Identify which cell holds the provided text, then report its [x, y] central coordinate. 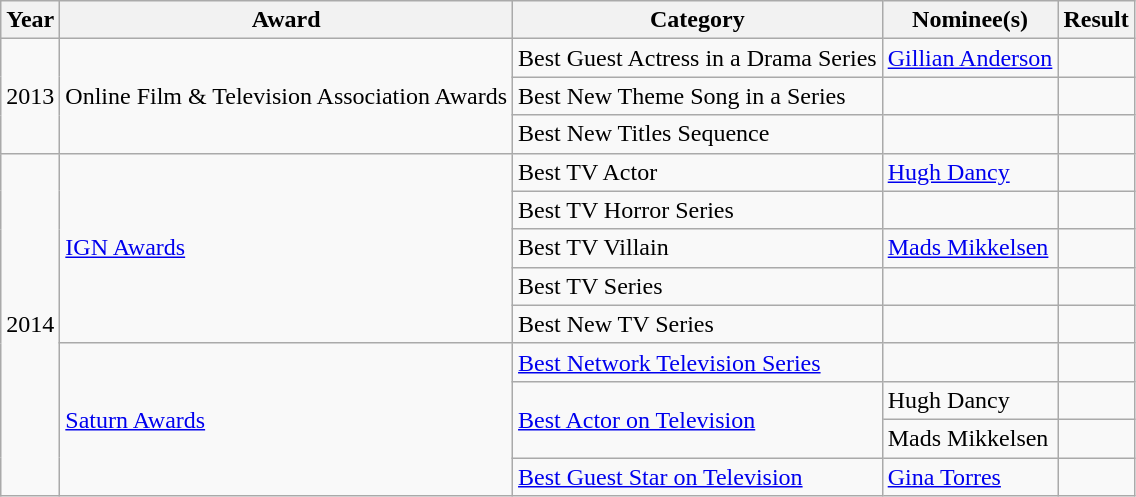
Best TV Actor [698, 172]
2014 [30, 324]
2013 [30, 96]
Result [1096, 20]
IGN Awards [286, 248]
Gillian Anderson [970, 58]
Gina Torres [970, 477]
Best Actor on Television [698, 419]
Best TV Horror Series [698, 210]
Best New TV Series [698, 324]
Nominee(s) [970, 20]
Saturn Awards [286, 419]
Best New Theme Song in a Series [698, 96]
Online Film & Television Association Awards [286, 96]
Category [698, 20]
Best TV Series [698, 286]
Best Guest Actress in a Drama Series [698, 58]
Best TV Villain [698, 248]
Best New Titles Sequence [698, 134]
Year [30, 20]
Best Network Television Series [698, 362]
Award [286, 20]
Best Guest Star on Television [698, 477]
